Detect which cell encompasses the target text, then output its [x, y] center coordinate. 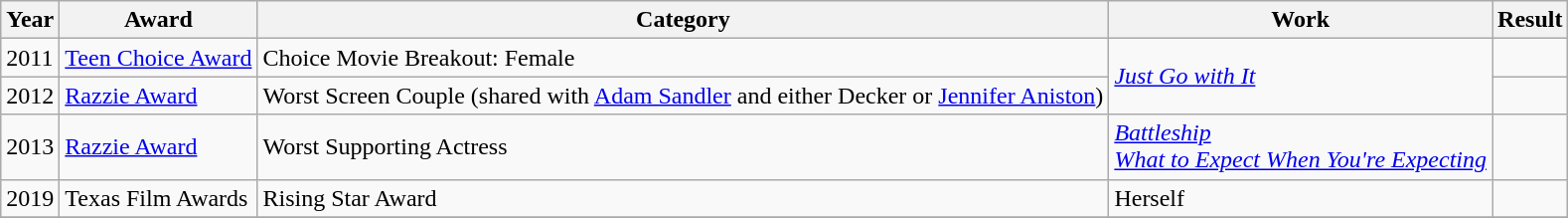
Category [684, 20]
Worst Screen Couple (shared with Adam Sandler and either Decker or Jennifer Aniston) [684, 96]
2013 [30, 147]
2019 [30, 198]
Result [1530, 20]
Just Go with It [1301, 77]
Worst Supporting Actress [684, 147]
Award [159, 20]
BattleshipWhat to Expect When You're Expecting [1301, 147]
Rising Star Award [684, 198]
Teen Choice Award [159, 58]
2011 [30, 58]
2012 [30, 96]
Herself [1301, 198]
Work [1301, 20]
Choice Movie Breakout: Female [684, 58]
Texas Film Awards [159, 198]
Year [30, 20]
